Find where the given text appears and provide that cell's center as [x, y] coordinate. 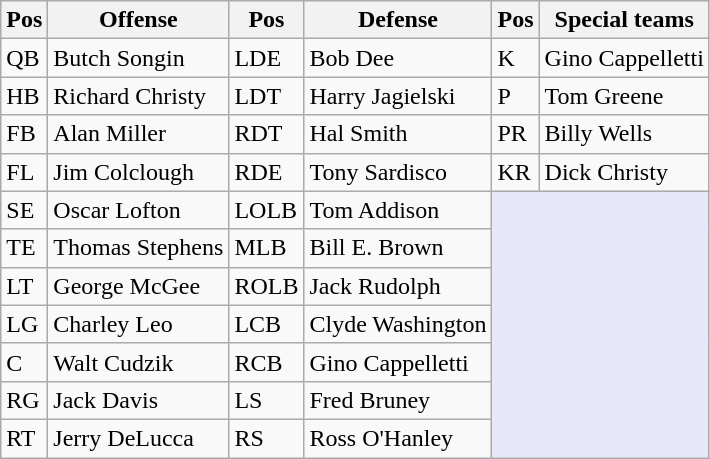
LT [24, 286]
LDT [266, 96]
Offense [138, 20]
RG [24, 400]
ROLB [266, 286]
Walt Cudzik [138, 362]
RT [24, 438]
Oscar Lofton [138, 210]
HB [24, 96]
Charley Leo [138, 324]
QB [24, 58]
LS [266, 400]
LCB [266, 324]
Harry Jagielski [398, 96]
MLB [266, 248]
Richard Christy [138, 96]
RCB [266, 362]
RDE [266, 172]
RS [266, 438]
Defense [398, 20]
Bill E. Brown [398, 248]
Jack Davis [138, 400]
KR [516, 172]
Fred Bruney [398, 400]
K [516, 58]
Hal Smith [398, 134]
FB [24, 134]
Ross O'Hanley [398, 438]
Tom Greene [624, 96]
Tony Sardisco [398, 172]
SE [24, 210]
Alan Miller [138, 134]
Clyde Washington [398, 324]
Jack Rudolph [398, 286]
LG [24, 324]
Dick Christy [624, 172]
Bob Dee [398, 58]
FL [24, 172]
Special teams [624, 20]
George McGee [138, 286]
RDT [266, 134]
Thomas Stephens [138, 248]
Jerry DeLucca [138, 438]
PR [516, 134]
TE [24, 248]
Jim Colclough [138, 172]
C [24, 362]
LDE [266, 58]
Billy Wells [624, 134]
Butch Songin [138, 58]
P [516, 96]
Tom Addison [398, 210]
LOLB [266, 210]
